Scan for the cell matching the given text and deliver its [X, Y] coordinate at center. 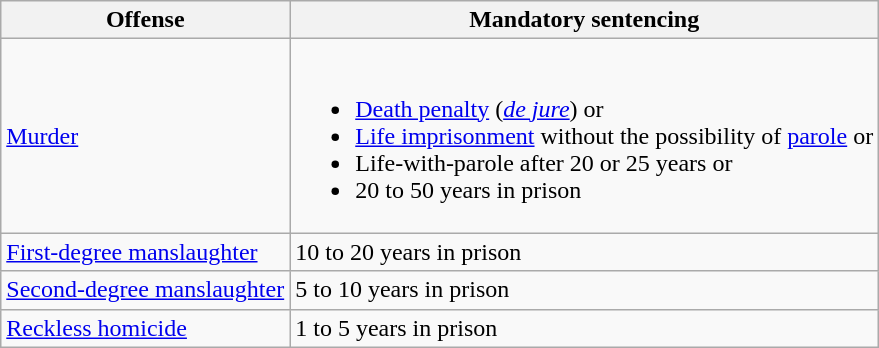
1 to 5 years in prison [584, 328]
Death penalty (de jure) orLife imprisonment without the possibility of parole orLife-with-parole after 20 or 25 years or20 to 50 years in prison [584, 136]
Mandatory sentencing [584, 20]
5 to 10 years in prison [584, 290]
Offense [146, 20]
10 to 20 years in prison [584, 252]
Second-degree manslaughter [146, 290]
First-degree manslaughter [146, 252]
Reckless homicide [146, 328]
Murder [146, 136]
